Identify which cell holds the provided text, then report its (x, y) central coordinate. 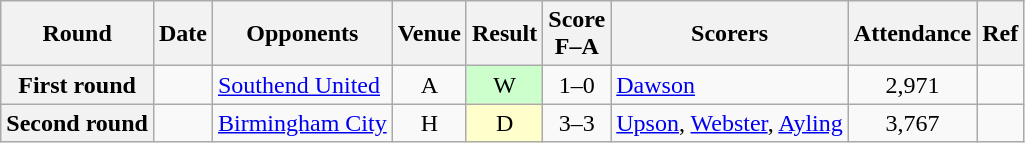
First round (78, 85)
Venue (429, 34)
A (429, 85)
Opponents (302, 34)
3–3 (577, 123)
Dawson (730, 85)
ScoreF–A (577, 34)
W (504, 85)
Scorers (730, 34)
Birmingham City (302, 123)
Upson, Webster, Ayling (730, 123)
Second round (78, 123)
Ref (1000, 34)
1–0 (577, 85)
D (504, 123)
H (429, 123)
Round (78, 34)
Date (182, 34)
2,971 (912, 85)
Result (504, 34)
3,767 (912, 123)
Attendance (912, 34)
Southend United (302, 85)
